Determine the [x, y] coordinate at the center of the cell enclosing the given text.  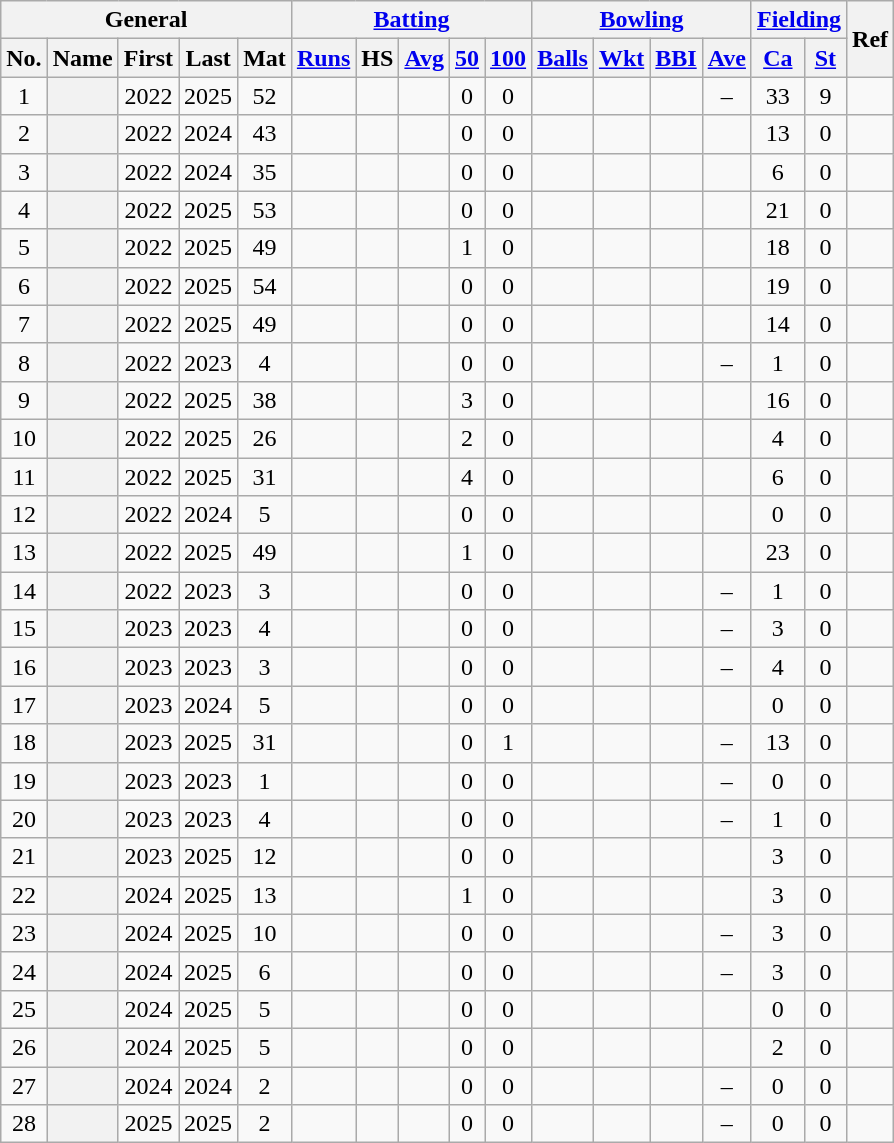
Name [82, 58]
43 [265, 134]
No. [24, 58]
BBI [676, 58]
Ca [778, 58]
33 [778, 96]
Runs [323, 58]
27 [24, 1085]
11 [24, 477]
Fielding [798, 20]
25 [24, 1009]
22 [24, 895]
Wkt [621, 58]
First [148, 58]
100 [508, 58]
50 [466, 58]
St [825, 58]
General [146, 20]
Mat [265, 58]
Ave [726, 58]
Bowling [642, 20]
Ref [870, 39]
Avg [424, 58]
38 [265, 400]
54 [265, 286]
28 [24, 1124]
Last [208, 58]
20 [24, 819]
8 [24, 362]
35 [265, 172]
HS [378, 58]
Batting [411, 20]
15 [24, 629]
Balls [563, 58]
24 [24, 971]
53 [265, 210]
17 [24, 705]
7 [24, 324]
52 [265, 96]
